Find where the given text appears and provide that cell's center as [x, y] coordinate. 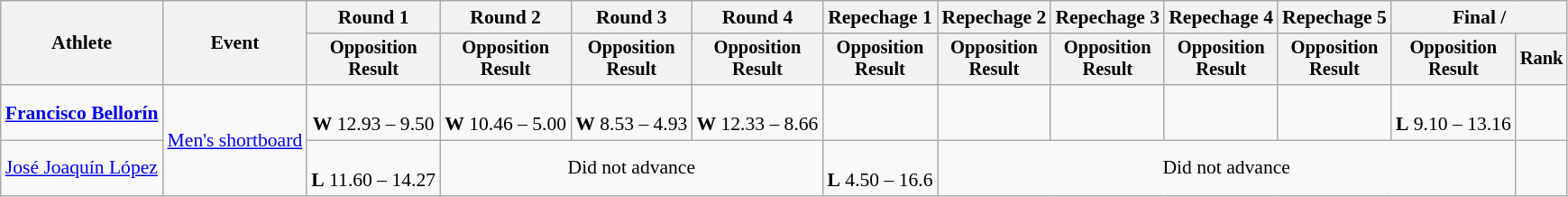
Athlete [82, 43]
W 12.93 – 9.50 [373, 112]
Round 1 [373, 17]
Men's shortboard [235, 140]
Francisco Bellorín [82, 112]
Round 4 [757, 17]
W 12.33 – 8.66 [757, 112]
Repechage 1 [880, 17]
Repechage 3 [1107, 17]
Repechage 4 [1221, 17]
Repechage 2 [995, 17]
Repechage 5 [1334, 17]
W 8.53 – 4.93 [631, 112]
L 9.10 – 13.16 [1453, 112]
Event [235, 43]
W 10.46 – 5.00 [505, 112]
L 4.50 – 16.6 [880, 168]
Round 2 [505, 17]
Final / [1479, 17]
Rank [1542, 60]
L 11.60 – 14.27 [373, 168]
José Joaquín López [82, 168]
Round 3 [631, 17]
